Output the (x, y) coordinate of the center of the cell containing the given text.  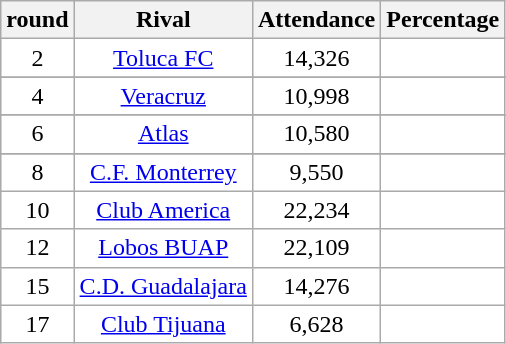
round (38, 20)
12 (38, 248)
Atlas (163, 134)
Veracruz (163, 96)
6,628 (316, 324)
Club Tijuana (163, 324)
4 (38, 96)
9,550 (316, 172)
2 (38, 58)
15 (38, 286)
Attendance (316, 20)
C.F. Monterrey (163, 172)
Rival (163, 20)
14,326 (316, 58)
10 (38, 210)
Toluca FC (163, 58)
Club America (163, 210)
8 (38, 172)
Lobos BUAP (163, 248)
17 (38, 324)
22,234 (316, 210)
Percentage (443, 20)
14,276 (316, 286)
C.D. Guadalajara (163, 286)
10,998 (316, 96)
6 (38, 134)
10,580 (316, 134)
22,109 (316, 248)
